Return the (x, y) coordinate for the center point of the cell that contains the specified text.  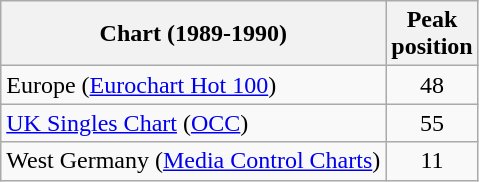
11 (432, 161)
55 (432, 123)
UK Singles Chart (OCC) (194, 123)
West Germany (Media Control Charts) (194, 161)
Peakposition (432, 34)
48 (432, 85)
Europe (Eurochart Hot 100) (194, 85)
Chart (1989-1990) (194, 34)
